Locate the cell with the specified text and output its (X, Y) center coordinate. 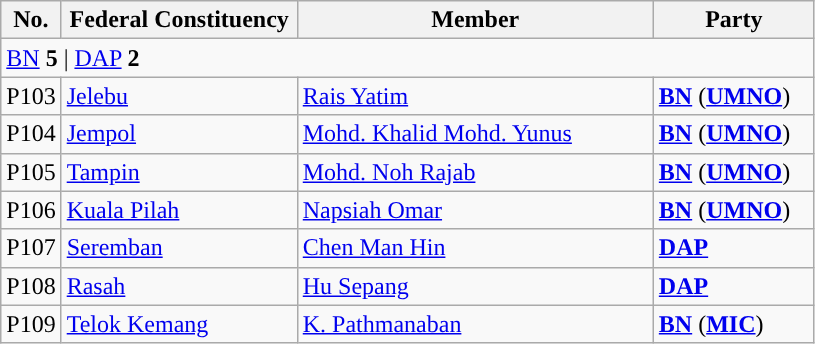
Party (734, 20)
Rais Yatim (475, 96)
Tampin (179, 172)
Mohd. Khalid Mohd. Yunus (475, 134)
Kuala Pilah (179, 210)
Jempol (179, 134)
P107 (31, 248)
P109 (31, 324)
BN (MIC) (734, 324)
Mohd. Noh Rajab (475, 172)
K. Pathmanaban (475, 324)
Chen Man Hin (475, 248)
P105 (31, 172)
P103 (31, 96)
Napsiah Omar (475, 210)
P106 (31, 210)
Telok Kemang (179, 324)
Federal Constituency (179, 20)
P108 (31, 286)
Jelebu (179, 96)
Seremban (179, 248)
BN 5 | DAP 2 (408, 58)
Hu Sepang (475, 286)
Member (475, 20)
Rasah (179, 286)
No. (31, 20)
P104 (31, 134)
